For the text-containing cell, return its midpoint in [X, Y] coordinate format. 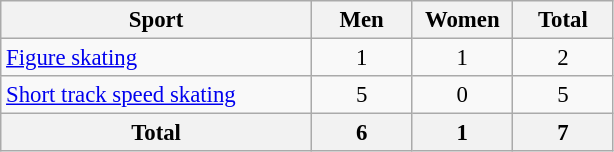
Sport [156, 20]
Figure skating [156, 58]
Short track speed skating [156, 95]
7 [564, 133]
2 [564, 58]
6 [362, 133]
0 [462, 95]
Women [462, 20]
Men [362, 20]
